Search for the cell housing the specified text and yield its (x, y) center coordinate. 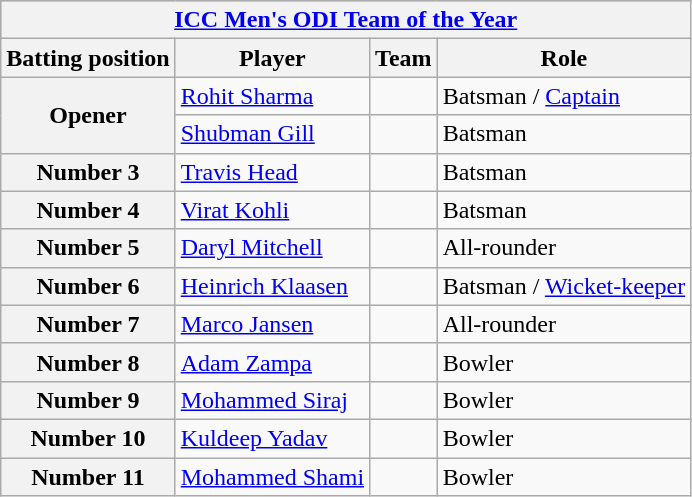
Adam Zampa (272, 362)
Opener (88, 115)
Role (564, 58)
Number 5 (88, 248)
Number 3 (88, 172)
Number 8 (88, 362)
Number 10 (88, 438)
Mohammed Shami (272, 477)
Number 4 (88, 210)
ICC Men's ODI Team of the Year (346, 20)
Batting position (88, 58)
Number 7 (88, 324)
Daryl Mitchell (272, 248)
Heinrich Klaasen (272, 286)
Mohammed Siraj (272, 400)
Team (404, 58)
Player (272, 58)
Shubman Gill (272, 134)
Number 11 (88, 477)
Virat Kohli (272, 210)
Batsman / Wicket-keeper (564, 286)
Travis Head (272, 172)
Rohit Sharma (272, 96)
Number 6 (88, 286)
Kuldeep Yadav (272, 438)
Batsman / Captain (564, 96)
Number 9 (88, 400)
Marco Jansen (272, 324)
